Identify which cell holds the provided text, then report its [x, y] central coordinate. 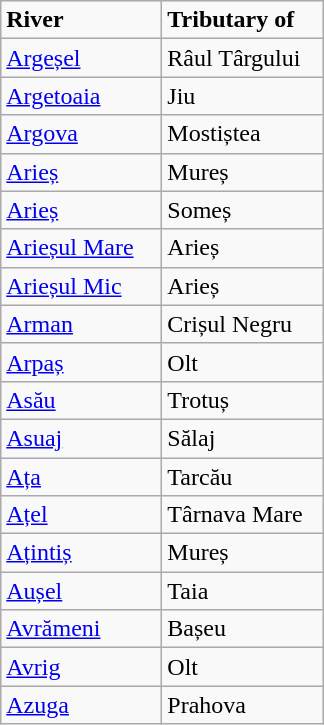
Crișul Negru [242, 324]
River [82, 20]
Argova [82, 134]
Bașeu [242, 629]
Mostiștea [242, 134]
Avrămeni [82, 629]
Ațintiș [82, 553]
Ața [82, 477]
Trotuș [242, 400]
Someș [242, 210]
Arpaș [82, 362]
Asău [82, 400]
Argetoaia [82, 96]
Azuga [82, 705]
Asuaj [82, 438]
Râul Târgului [242, 58]
Aușel [82, 591]
Argeșel [82, 58]
Târnava Mare [242, 515]
Prahova [242, 705]
Tarcău [242, 477]
Arieșul Mare [82, 248]
Taia [242, 591]
Arieșul Mic [82, 286]
Arman [82, 324]
Jiu [242, 96]
Sălaj [242, 438]
Ațel [82, 515]
Tributary of [242, 20]
Avrig [82, 667]
